Find where the given text appears and provide that cell's center as [x, y] coordinate. 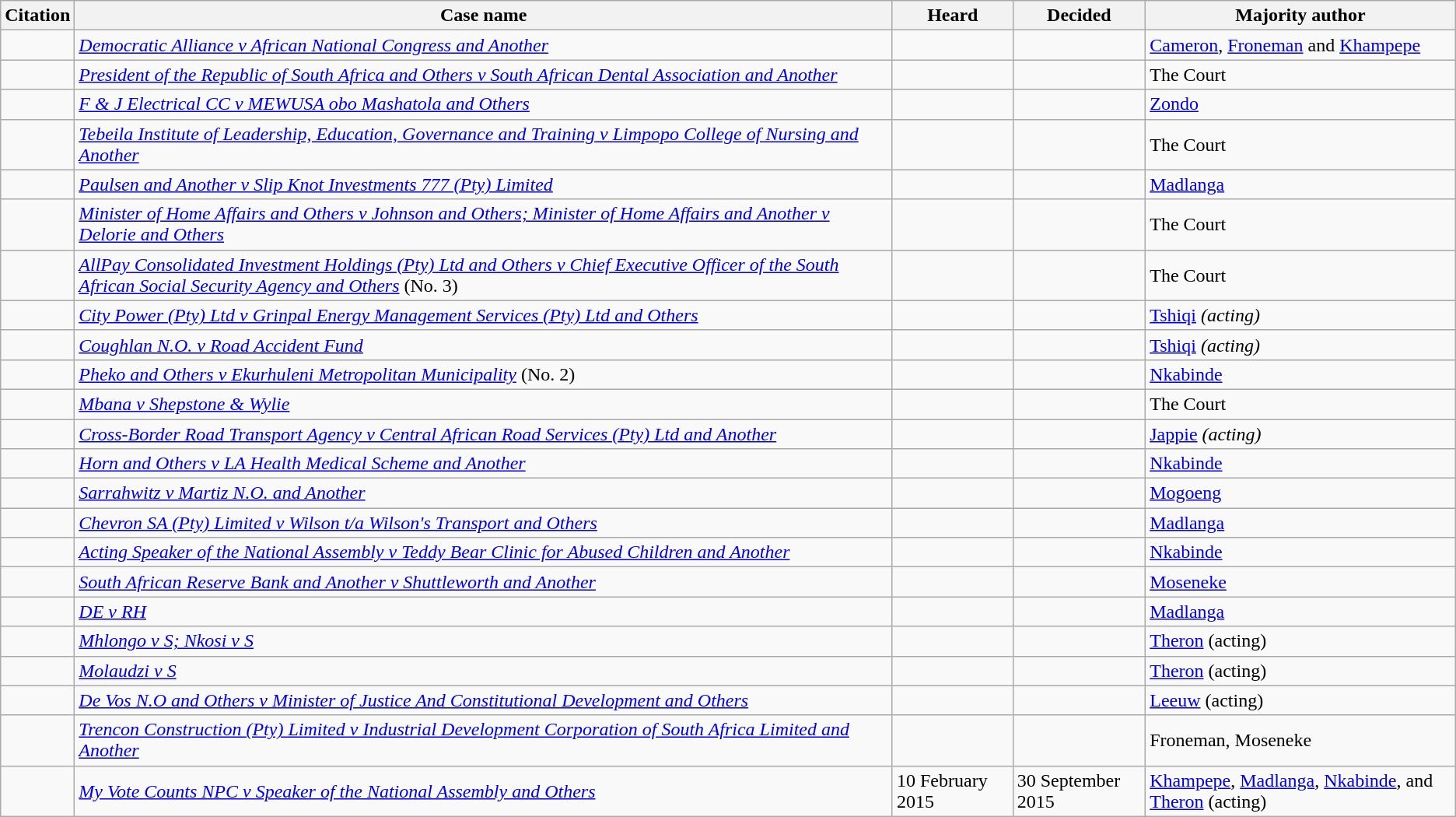
Tebeila Institute of Leadership, Education, Governance and Training v Limpopo College of Nursing and Another [484, 145]
Horn and Others v LA Health Medical Scheme and Another [484, 464]
Moseneke [1300, 582]
30 September 2015 [1080, 791]
Cross-Border Road Transport Agency v Central African Road Services (Pty) Ltd and Another [484, 433]
Paulsen and Another v Slip Knot Investments 777 (Pty) Limited [484, 184]
South African Reserve Bank and Another v Shuttleworth and Another [484, 582]
De Vos N.O and Others v Minister of Justice And Constitutional Development and Others [484, 700]
10 February 2015 [952, 791]
Jappie (acting) [1300, 433]
Khampepe, Madlanga, Nkabinde, and Theron (acting) [1300, 791]
Leeuw (acting) [1300, 700]
DE v RH [484, 612]
President of the Republic of South Africa and Others v South African Dental Association and Another [484, 75]
Case name [484, 16]
Trencon Construction (Pty) Limited v Industrial Development Corporation of South Africa Limited and Another [484, 741]
Democratic Alliance v African National Congress and Another [484, 45]
Minister of Home Affairs and Others v Johnson and Others; Minister of Home Affairs and Another v Delorie and Others [484, 224]
Pheko and Others v Ekurhuleni Metropolitan Municipality (No. 2) [484, 374]
Mhlongo v S; Nkosi v S [484, 641]
Mbana v Shepstone & Wylie [484, 404]
Cameron, Froneman and Khampepe [1300, 45]
Decided [1080, 16]
AllPay Consolidated Investment Holdings (Pty) Ltd and Others v Chief Executive Officer of the South African Social Security Agency and Others (No. 3) [484, 275]
Mogoeng [1300, 493]
Zondo [1300, 104]
Sarrahwitz v Martiz N.O. and Another [484, 493]
Froneman, Moseneke [1300, 741]
My Vote Counts NPC v Speaker of the National Assembly and Others [484, 791]
Citation [37, 16]
Heard [952, 16]
City Power (Pty) Ltd v Grinpal Energy Management Services (Pty) Ltd and Others [484, 315]
Molaudzi v S [484, 671]
Majority author [1300, 16]
Acting Speaker of the National Assembly v Teddy Bear Clinic for Abused Children and Another [484, 552]
Coughlan N.O. v Road Accident Fund [484, 345]
Chevron SA (Pty) Limited v Wilson t/a Wilson's Transport and Others [484, 523]
F & J Electrical CC v MEWUSA obo Mashatola and Others [484, 104]
